Identify which cell holds the provided text, then report its (X, Y) central coordinate. 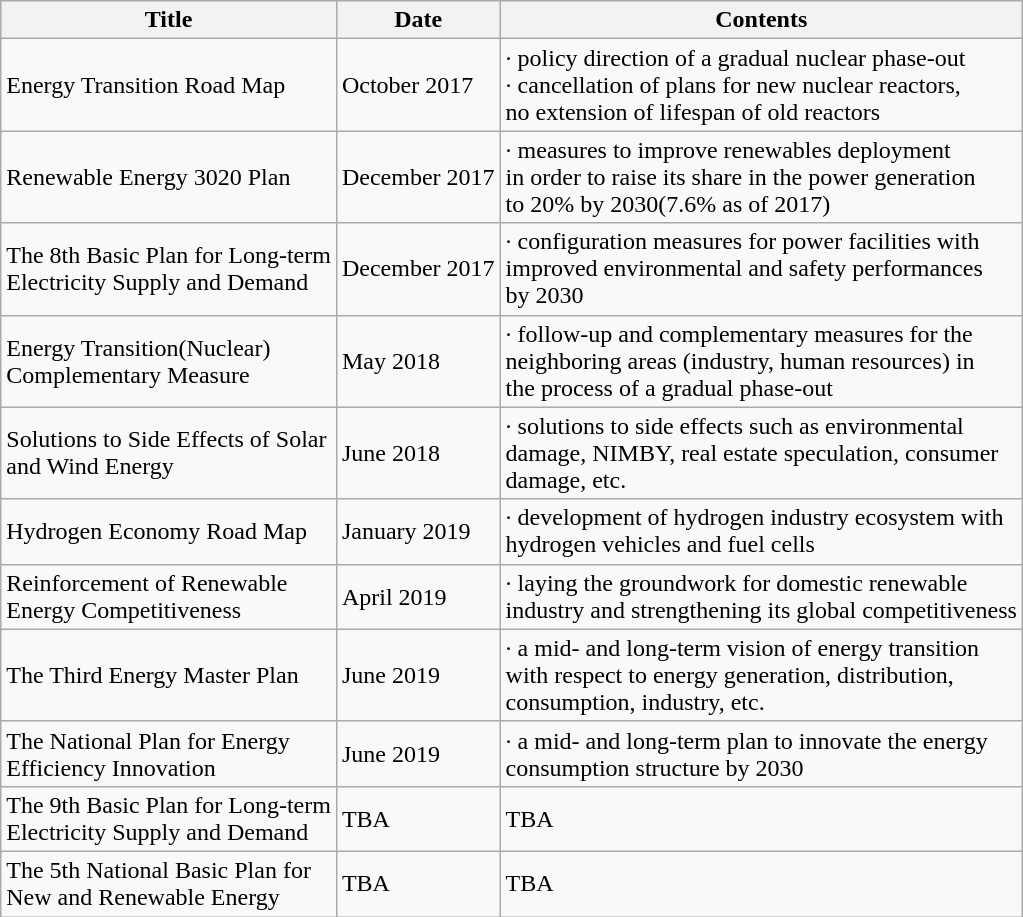
Hydrogen Economy Road Map (169, 532)
· development of hydrogen industry ecosystem withhydrogen vehicles and fuel cells (761, 532)
The 8th Basic Plan for Long-termElectricity Supply and Demand (169, 269)
The 9th Basic Plan for Long-termElectricity Supply and Demand (169, 818)
Energy Transition(Nuclear)Complementary Measure (169, 361)
January 2019 (418, 532)
· solutions to side effects such as environmentaldamage, NIMBY, real estate speculation, consumerdamage, etc. (761, 453)
The National Plan for EnergyEfficiency Innovation (169, 754)
April 2019 (418, 596)
June 2018 (418, 453)
The Third Energy Master Plan (169, 675)
· laying the groundwork for domestic renewableindustry and strengthening its global competitiveness (761, 596)
· configuration measures for power facilities withimproved environmental and safety performancesby 2030 (761, 269)
Renewable Energy 3020 Plan (169, 177)
Solutions to Side Effects of Solarand Wind Energy (169, 453)
Contents (761, 20)
October 2017 (418, 85)
· a mid- and long-term vision of energy transitionwith respect to energy generation, distribution,consumption, industry, etc. (761, 675)
Date (418, 20)
· policy direction of a gradual nuclear phase-out· cancellation of plans for new nuclear reactors,no extension of lifespan of old reactors (761, 85)
· a mid- and long-term plan to innovate the energyconsumption structure by 2030 (761, 754)
Energy Transition Road Map (169, 85)
· measures to improve renewables deploymentin order to raise its share in the power generationto 20% by 2030(7.6% as of 2017) (761, 177)
· follow-up and complementary measures for theneighboring areas (industry, human resources) inthe process of a gradual phase-out (761, 361)
Reinforcement of RenewableEnergy Competitiveness (169, 596)
May 2018 (418, 361)
Title (169, 20)
The 5th National Basic Plan forNew and Renewable Energy (169, 884)
